Determine the [x, y] coordinate at the center of the cell enclosing the given text.  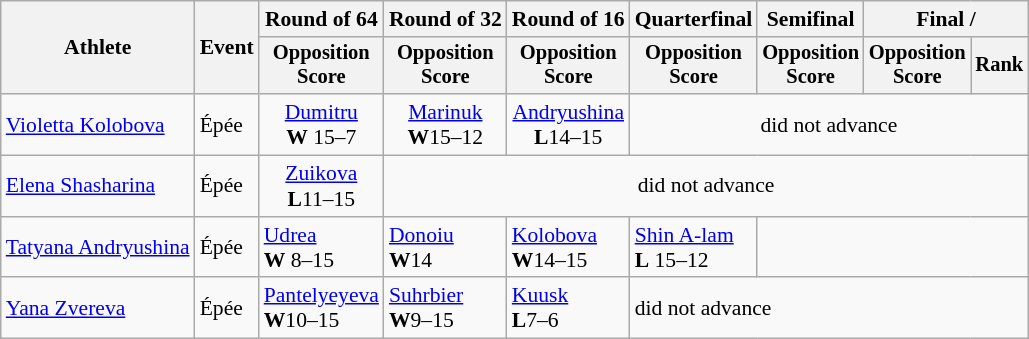
ZuikovaL11–15 [322, 186]
PantelyeyevaW10–15 [322, 308]
Rank [999, 66]
MarinukW15–12 [446, 124]
KolobovaW14–15 [568, 248]
Shin A-lamL 15–12 [694, 248]
DonoiuW14 [446, 248]
Athlete [98, 48]
Round of 32 [446, 19]
KuuskL7–6 [568, 308]
SuhrbierW9–15 [446, 308]
Violetta Kolobova [98, 124]
DumitruW 15–7 [322, 124]
Round of 16 [568, 19]
Round of 64 [322, 19]
Yana Zvereva [98, 308]
Tatyana Andryushina [98, 248]
Final / [946, 19]
Semifinal [810, 19]
Elena Shasharina [98, 186]
AndryushinaL14–15 [568, 124]
Quarterfinal [694, 19]
Event [227, 48]
UdreaW 8–15 [322, 248]
